Find where the given text appears and provide that cell's center as (X, Y) coordinate. 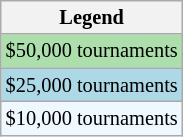
Legend (92, 17)
$25,000 tournaments (92, 85)
$10,000 tournaments (92, 118)
$50,000 tournaments (92, 51)
